Search for the cell housing the specified text and yield its (x, y) center coordinate. 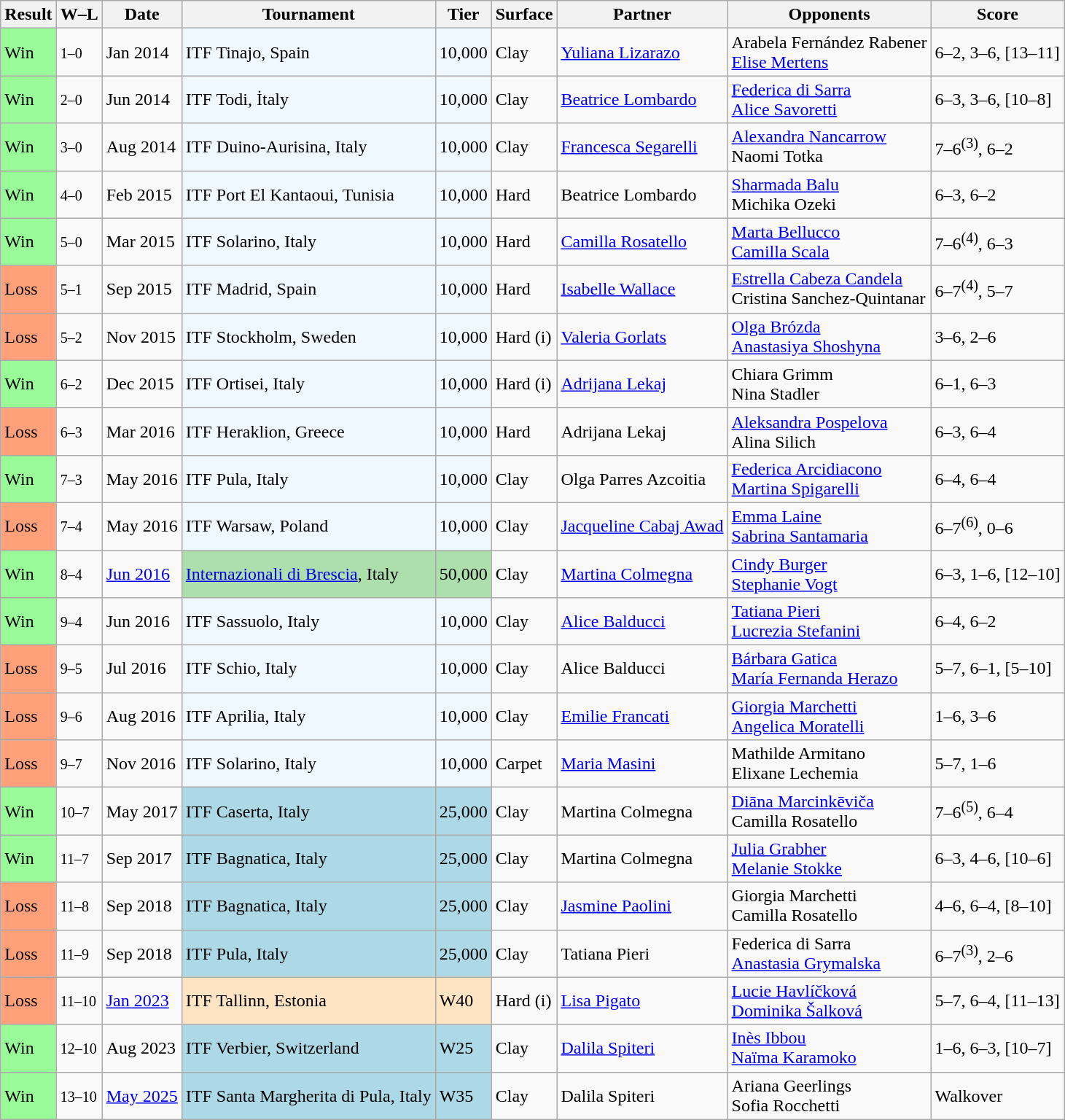
May 2025 (141, 1095)
7–6(5), 6–4 (997, 811)
Nov 2015 (141, 337)
Bárbara Gatica María Fernanda Herazo (830, 669)
Lucie Havlíčková Dominika Šalková (830, 1000)
9–5 (79, 669)
Tatiana Pieri (642, 954)
Giorgia Marchetti Camilla Rosatello (830, 906)
Emilie Francati (642, 716)
Jasmine Paolini (642, 906)
Federica di Sarra Anastasia Grymalska (830, 954)
ITF Caserta, Italy (308, 811)
ITF Schio, Italy (308, 669)
6–3 (79, 432)
6–7(6), 0–6 (997, 526)
ITF Madrid, Spain (308, 289)
10–7 (79, 811)
9–7 (79, 764)
Jan 2023 (141, 1000)
Aug 2016 (141, 716)
ITF Tinajo, Spain (308, 52)
W25 (464, 1049)
Isabelle Wallace (642, 289)
Yuliana Lizarazo (642, 52)
May 2017 (141, 811)
Marta Bellucco Camilla Scala (830, 242)
Federica Arcidiacono Martina Spigarelli (830, 478)
6–3, 3–6, [10–8] (997, 99)
7–6(4), 6–3 (997, 242)
3–0 (79, 147)
Aleksandra Pospelova Alina Silich (830, 432)
ITF Aprilia, Italy (308, 716)
ITF Duino-Aurisina, Italy (308, 147)
3–6, 2–6 (997, 337)
W40 (464, 1000)
Diāna Marcinkēviča Camilla Rosatello (830, 811)
Jacqueline Cabaj Awad (642, 526)
11–8 (79, 906)
Francesca Segarelli (642, 147)
Alexandra Nancarrow Naomi Totka (830, 147)
4–0 (79, 194)
Lisa Pigato (642, 1000)
Estrella Cabeza Candela Cristina Sanchez-Quintanar (830, 289)
Aug 2014 (141, 147)
ITF Todi, İtaly (308, 99)
11–7 (79, 859)
Tier (464, 15)
6–4, 6–2 (997, 621)
Inès Ibbou Naïma Karamoko (830, 1049)
Result (28, 15)
Feb 2015 (141, 194)
Walkover (997, 1095)
Olga Parres Azcoitia (642, 478)
Mar 2015 (141, 242)
6–4, 6–4 (997, 478)
ITF Heraklion, Greece (308, 432)
Olga Brózda Anastasiya Shoshyna (830, 337)
Arabela Fernández Rabener Elise Mertens (830, 52)
5–7, 6–4, [11–13] (997, 1000)
7–3 (79, 478)
Cindy Burger Stephanie Vogt (830, 573)
Date (141, 15)
5–1 (79, 289)
ITF Verbier, Switzerland (308, 1049)
ITF Stockholm, Sweden (308, 337)
Camilla Rosatello (642, 242)
W35 (464, 1095)
5–7, 1–6 (997, 764)
Sharmada Balu Michika Ozeki (830, 194)
11–10 (79, 1000)
Nov 2016 (141, 764)
5–7, 6–1, [5–10] (997, 669)
Partner (642, 15)
6–1, 6–3 (997, 384)
2–0 (79, 99)
4–6, 6–4, [8–10] (997, 906)
Opponents (830, 15)
12–10 (79, 1049)
Federica di Sarra Alice Savoretti (830, 99)
6–3, 6–4 (997, 432)
Chiara Grimm Nina Stadler (830, 384)
1–6, 3–6 (997, 716)
Emma Laine Sabrina Santamaria (830, 526)
Tatiana Pieri Lucrezia Stefanini (830, 621)
5–2 (79, 337)
6–7(3), 2–6 (997, 954)
Tournament (308, 15)
Maria Masini (642, 764)
Aug 2023 (141, 1049)
6–3, 6–2 (997, 194)
6–2, 3–6, [13–11] (997, 52)
13–10 (79, 1095)
ITF Sassuolo, Italy (308, 621)
Giorgia Marchetti Angelica Moratelli (830, 716)
Julia Grabher Melanie Stokke (830, 859)
6–2 (79, 384)
Mathilde Armitano Elixane Lechemia (830, 764)
6–3, 1–6, [12–10] (997, 573)
1–0 (79, 52)
7–6(3), 6–2 (997, 147)
8–4 (79, 573)
W–L (79, 15)
Dec 2015 (141, 384)
ITF Ortisei, Italy (308, 384)
50,000 (464, 573)
6–3, 4–6, [10–6] (997, 859)
Sep 2015 (141, 289)
7–4 (79, 526)
Jun 2014 (141, 99)
Internazionali di Brescia, Italy (308, 573)
Score (997, 15)
Ariana Geerlings Sofia Rocchetti (830, 1095)
ITF Warsaw, Poland (308, 526)
Jul 2016 (141, 669)
9–4 (79, 621)
Valeria Gorlats (642, 337)
1–6, 6–3, [10–7] (997, 1049)
ITF Port El Kantaoui, Tunisia (308, 194)
Mar 2016 (141, 432)
ITF Tallinn, Estonia (308, 1000)
6–7(4), 5–7 (997, 289)
9–6 (79, 716)
Carpet (524, 764)
Surface (524, 15)
Sep 2017 (141, 859)
ITF Santa Margherita di Pula, Italy (308, 1095)
5–0 (79, 242)
Jan 2014 (141, 52)
11–9 (79, 954)
